Output the (x, y) coordinate of the center of the cell containing the given text.  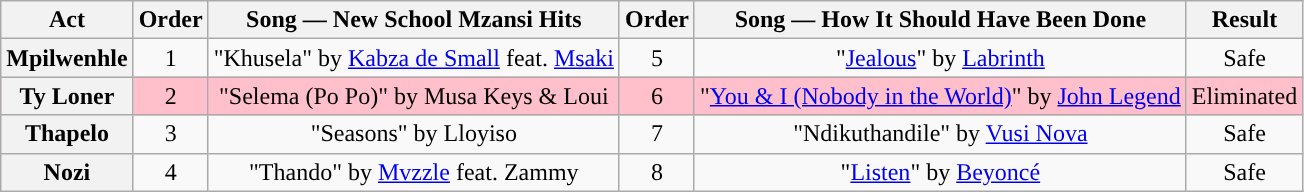
5 (656, 58)
"Seasons" by Lloyiso (414, 134)
2 (170, 96)
Nozi (67, 172)
"You & I (Nobody in the World)" by John Legend (940, 96)
6 (656, 96)
"Listen" by Beyoncé (940, 172)
Act (67, 20)
Thapelo (67, 134)
"Ndikuthandile" by Vusi Nova (940, 134)
"Selema (Po Po)" by Musa Keys & Loui (414, 96)
4 (170, 172)
Result (1244, 20)
Mpilwenhle (67, 58)
7 (656, 134)
Ty Loner (67, 96)
"Khusela" by Kabza de Small feat. Msaki (414, 58)
"Thando" by Mvzzle feat. Zammy (414, 172)
3 (170, 134)
Eliminated (1244, 96)
Song — How It Should Have Been Done (940, 20)
"Jealous" by Labrinth (940, 58)
Song — New School Mzansi Hits (414, 20)
8 (656, 172)
1 (170, 58)
